Locate the cell with the specified text and output its (X, Y) center coordinate. 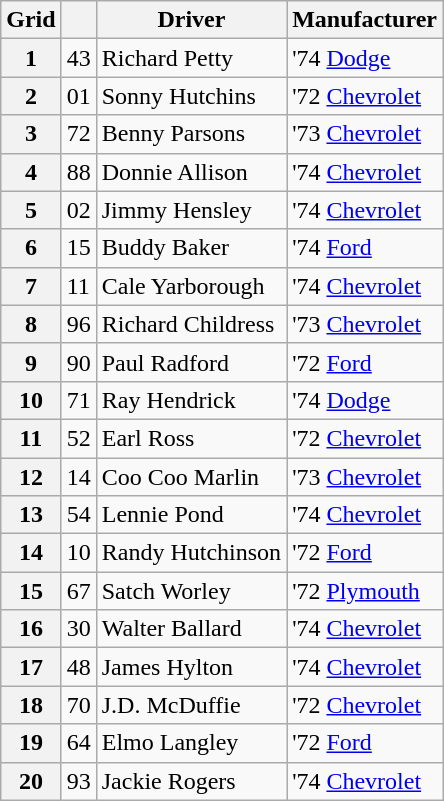
8 (31, 324)
18 (31, 705)
2 (31, 96)
9 (31, 362)
54 (78, 515)
Lennie Pond (191, 515)
Richard Petty (191, 58)
Paul Radford (191, 362)
Satch Worley (191, 591)
30 (78, 629)
'72 Plymouth (365, 591)
7 (31, 286)
Jackie Rogers (191, 781)
J.D. McDuffie (191, 705)
Coo Coo Marlin (191, 477)
19 (31, 743)
Manufacturer (365, 20)
Grid (31, 20)
3 (31, 134)
Buddy Baker (191, 248)
93 (78, 781)
70 (78, 705)
64 (78, 743)
Cale Yarborough (191, 286)
6 (31, 248)
48 (78, 667)
72 (78, 134)
Driver (191, 20)
Sonny Hutchins (191, 96)
90 (78, 362)
17 (31, 667)
02 (78, 210)
'74 Ford (365, 248)
88 (78, 172)
20 (31, 781)
5 (31, 210)
43 (78, 58)
Randy Hutchinson (191, 553)
12 (31, 477)
67 (78, 591)
Donnie Allison (191, 172)
01 (78, 96)
71 (78, 400)
James Hylton (191, 667)
Earl Ross (191, 438)
Benny Parsons (191, 134)
13 (31, 515)
Elmo Langley (191, 743)
52 (78, 438)
Jimmy Hensley (191, 210)
4 (31, 172)
Walter Ballard (191, 629)
Ray Hendrick (191, 400)
96 (78, 324)
16 (31, 629)
1 (31, 58)
Richard Childress (191, 324)
